Output the [x, y] coordinate of the center of the cell containing the given text.  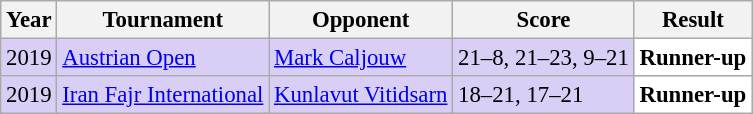
21–8, 21–23, 9–21 [544, 58]
Result [692, 20]
Tournament [163, 20]
Mark Caljouw [361, 58]
Year [29, 20]
18–21, 17–21 [544, 95]
Opponent [361, 20]
Kunlavut Vitidsarn [361, 95]
Austrian Open [163, 58]
Iran Fajr International [163, 95]
Score [544, 20]
